For the text-containing cell, return its midpoint in [X, Y] coordinate format. 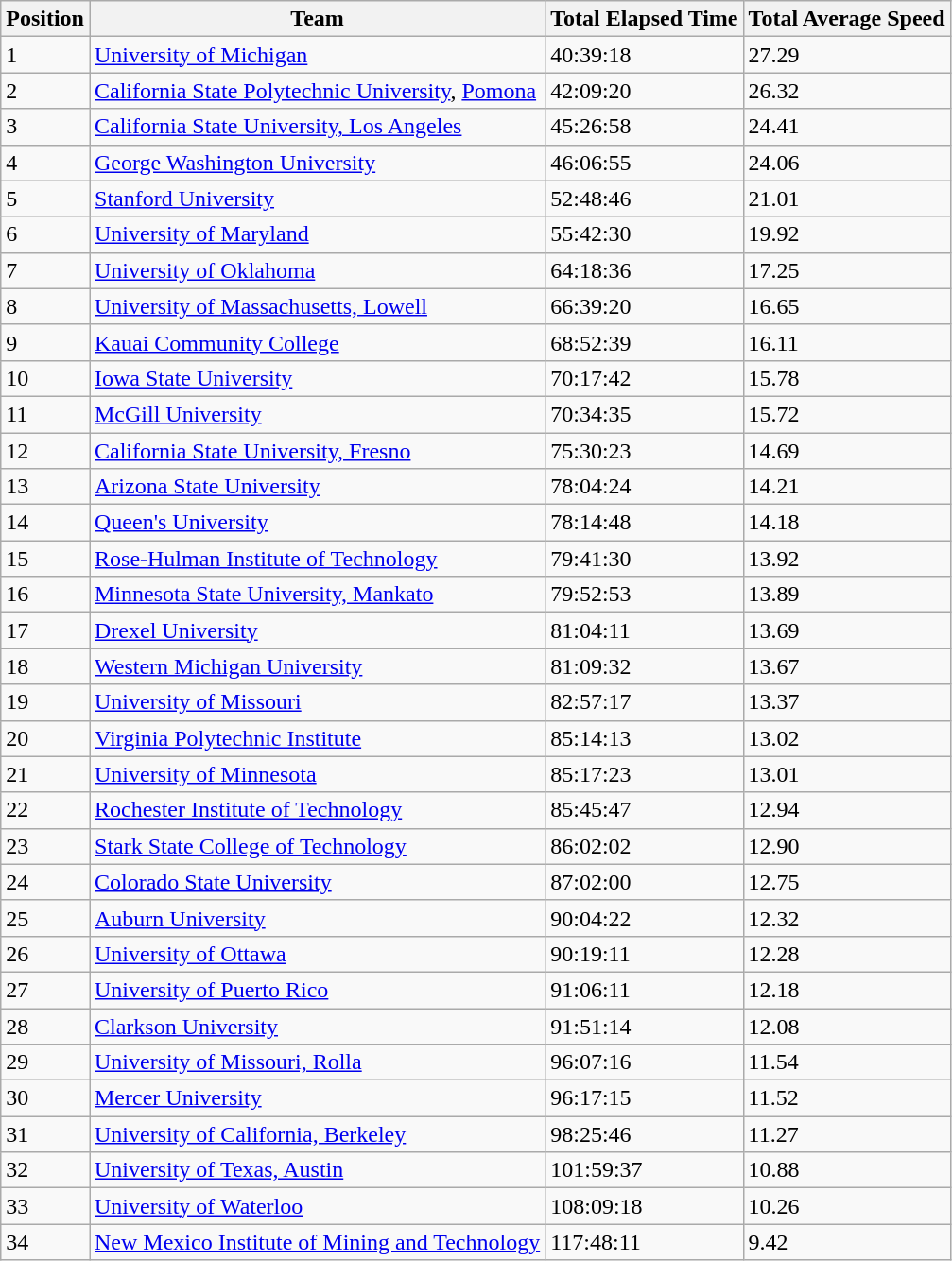
11.27 [847, 1134]
34 [45, 1242]
15 [45, 559]
45:26:58 [645, 127]
12.32 [847, 918]
64:18:36 [645, 270]
17 [45, 630]
University of Puerto Rico [317, 990]
16.65 [847, 306]
Virginia Polytechnic Institute [317, 738]
13.02 [847, 738]
23 [45, 846]
10 [45, 378]
42:09:20 [645, 91]
85:45:47 [645, 810]
University of Ottawa [317, 954]
28 [45, 1026]
University of Waterloo [317, 1206]
66:39:20 [645, 306]
University of Missouri [317, 702]
79:41:30 [645, 559]
11.54 [847, 1062]
81:09:32 [645, 666]
6 [45, 234]
University of Missouri, Rolla [317, 1062]
19.92 [847, 234]
8 [45, 306]
12.18 [847, 990]
Total Elapsed Time [645, 19]
70:17:42 [645, 378]
13.92 [847, 559]
46:06:55 [645, 163]
24.41 [847, 127]
33 [45, 1206]
Total Average Speed [847, 19]
29 [45, 1062]
11 [45, 414]
20 [45, 738]
New Mexico Institute of Mining and Technology [317, 1242]
96:17:15 [645, 1098]
Kauai Community College [317, 342]
55:42:30 [645, 234]
Colorado State University [317, 882]
University of Michigan [317, 55]
Mercer University [317, 1098]
32 [45, 1170]
12 [45, 451]
University of Minnesota [317, 774]
George Washington University [317, 163]
University of Massachusetts, Lowell [317, 306]
22 [45, 810]
Clarkson University [317, 1026]
10.26 [847, 1206]
University of Oklahoma [317, 270]
82:57:17 [645, 702]
24.06 [847, 163]
17.25 [847, 270]
9 [45, 342]
27.29 [847, 55]
85:17:23 [645, 774]
Auburn University [317, 918]
78:04:24 [645, 487]
14.21 [847, 487]
26 [45, 954]
75:30:23 [645, 451]
14 [45, 523]
101:59:37 [645, 1170]
Queen's University [317, 523]
68:52:39 [645, 342]
11.52 [847, 1098]
Stark State College of Technology [317, 846]
21 [45, 774]
13.69 [847, 630]
Stanford University [317, 199]
Rose-Hulman Institute of Technology [317, 559]
12.08 [847, 1026]
27 [45, 990]
91:06:11 [645, 990]
13.67 [847, 666]
19 [45, 702]
California State University, Los Angeles [317, 127]
5 [45, 199]
10.88 [847, 1170]
California State University, Fresno [317, 451]
98:25:46 [645, 1134]
4 [45, 163]
9.42 [847, 1242]
14.69 [847, 451]
14.18 [847, 523]
81:04:11 [645, 630]
12.90 [847, 846]
25 [45, 918]
Minnesota State University, Mankato [317, 595]
Iowa State University [317, 378]
90:04:22 [645, 918]
3 [45, 127]
70:34:35 [645, 414]
52:48:46 [645, 199]
Drexel University [317, 630]
California State Polytechnic University, Pomona [317, 91]
87:02:00 [645, 882]
Team [317, 19]
University of California, Berkeley [317, 1134]
13.37 [847, 702]
12.75 [847, 882]
13.01 [847, 774]
University of Maryland [317, 234]
16.11 [847, 342]
15.78 [847, 378]
13 [45, 487]
85:14:13 [645, 738]
McGill University [317, 414]
108:09:18 [645, 1206]
30 [45, 1098]
24 [45, 882]
Rochester Institute of Technology [317, 810]
18 [45, 666]
13.89 [847, 595]
2 [45, 91]
Position [45, 19]
16 [45, 595]
Western Michigan University [317, 666]
15.72 [847, 414]
91:51:14 [645, 1026]
90:19:11 [645, 954]
96:07:16 [645, 1062]
26.32 [847, 91]
Arizona State University [317, 487]
21.01 [847, 199]
117:48:11 [645, 1242]
University of Texas, Austin [317, 1170]
40:39:18 [645, 55]
12.94 [847, 810]
7 [45, 270]
12.28 [847, 954]
78:14:48 [645, 523]
79:52:53 [645, 595]
1 [45, 55]
31 [45, 1134]
86:02:02 [645, 846]
